Extract the [X, Y] coordinate from the center of the cell holding the provided text.  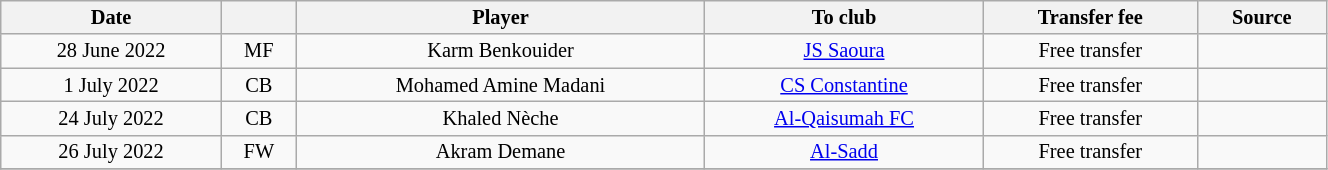
Akram Demane [500, 152]
FW [258, 152]
Khaled Nèche [500, 118]
Mohamed Amine Madani [500, 85]
To club [844, 17]
24 July 2022 [112, 118]
Date [112, 17]
Al-Qaisumah FC [844, 118]
MF [258, 51]
Player [500, 17]
1 July 2022 [112, 85]
Source [1262, 17]
JS Saoura [844, 51]
28 June 2022 [112, 51]
Karm Benkouider [500, 51]
26 July 2022 [112, 152]
CS Constantine [844, 85]
Al-Sadd [844, 152]
Transfer fee [1090, 17]
